Capture the cell that displays the provided text and extract its [x, y] central coordinate. 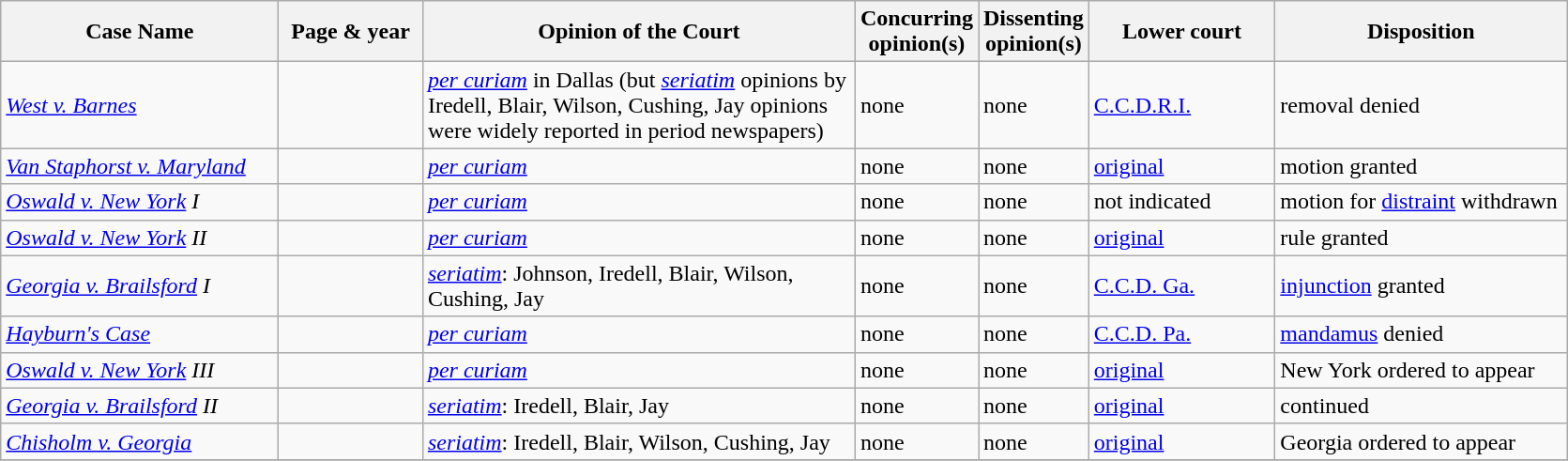
Chisholm v. Georgia [140, 441]
Disposition [1421, 32]
motion for distraint withdrawn [1421, 202]
Oswald v. New York III [140, 370]
Hayburn's Case [140, 334]
New York ordered to appear [1421, 370]
Page & year [351, 32]
removal denied [1421, 105]
mandamus denied [1421, 334]
Concurring opinion(s) [916, 32]
Van Staphorst v. Maryland [140, 166]
Georgia v. Brailsford I [140, 285]
motion granted [1421, 166]
Opinion of the Court [638, 32]
Georgia ordered to appear [1421, 441]
seriatim: Iredell, Blair, Wilson, Cushing, Jay [638, 441]
C.C.D. Pa. [1182, 334]
C.C.D.R.I. [1182, 105]
Georgia v. Brailsford II [140, 406]
per curiam in Dallas (but seriatim opinions by Iredell, Blair, Wilson, Cushing, Jay opinions were widely reported in period newspapers) [638, 105]
not indicated [1182, 202]
Oswald v. New York II [140, 238]
rule granted [1421, 238]
seriatim: Iredell, Blair, Jay [638, 406]
seriatim: Johnson, Iredell, Blair, Wilson, Cushing, Jay [638, 285]
injunction granted [1421, 285]
Lower court [1182, 32]
C.C.D. Ga. [1182, 285]
Oswald v. New York I [140, 202]
Case Name [140, 32]
West v. Barnes [140, 105]
Dissenting opinion(s) [1033, 32]
continued [1421, 406]
